Return [x, y] of the center of cell containing provided text 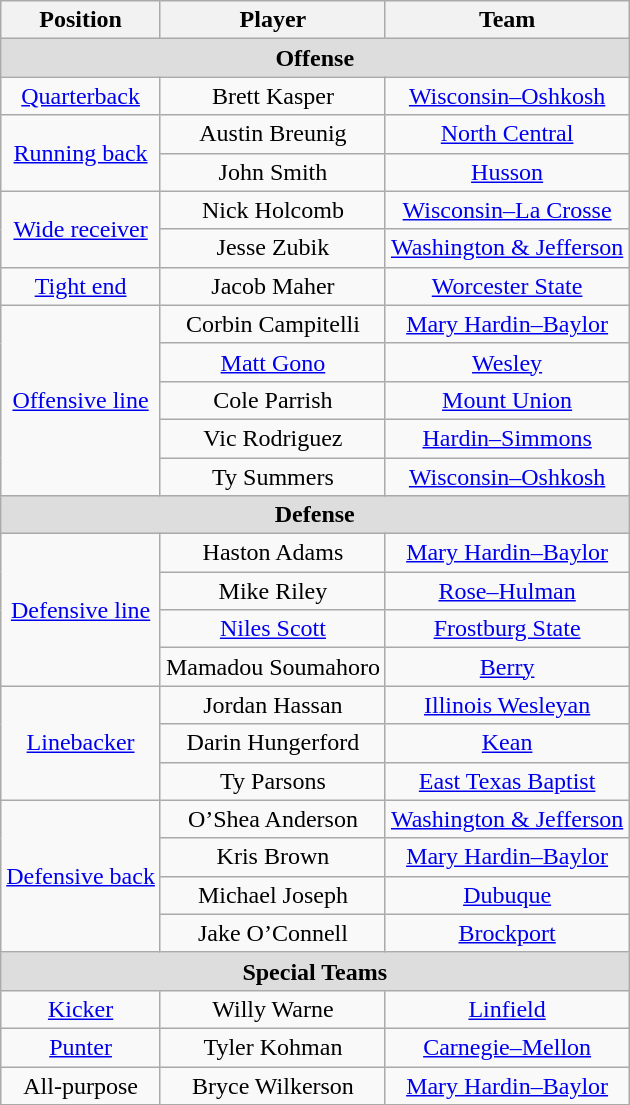
Jordan Hassan [272, 705]
Carnegie–Mellon [506, 1047]
Offense [315, 58]
Jacob Maher [272, 286]
Frostburg State [506, 629]
Rose–Hulman [506, 591]
Dubuque [506, 895]
Berry [506, 667]
Darin Hungerford [272, 743]
Jake O’Connell [272, 933]
Defensive line [81, 610]
Kean [506, 743]
North Central [506, 134]
East Texas Baptist [506, 781]
Jesse Zubik [272, 248]
Niles Scott [272, 629]
Kris Brown [272, 857]
Matt Gono [272, 362]
Defense [315, 515]
Ty Parsons [272, 781]
Kicker [81, 1009]
Mount Union [506, 400]
Brett Kasper [272, 96]
Michael Joseph [272, 895]
Bryce Wilkerson [272, 1085]
John Smith [272, 172]
All-purpose [81, 1085]
Special Teams [315, 971]
Wide receiver [81, 229]
Punter [81, 1047]
Husson [506, 172]
Player [272, 20]
Offensive line [81, 400]
Mike Riley [272, 591]
Tyler Kohman [272, 1047]
Position [81, 20]
Defensive back [81, 876]
Ty Summers [272, 477]
Worcester State [506, 286]
Haston Adams [272, 553]
Team [506, 20]
Wesley [506, 362]
Illinois Wesleyan [506, 705]
Willy Warne [272, 1009]
Cole Parrish [272, 400]
Tight end [81, 286]
Running back [81, 153]
Hardin–Simmons [506, 438]
Vic Rodriguez [272, 438]
O’Shea Anderson [272, 819]
Quarterback [81, 96]
Mamadou Soumahoro [272, 667]
Corbin Campitelli [272, 324]
Nick Holcomb [272, 210]
Linebacker [81, 743]
Linfield [506, 1009]
Brockport [506, 933]
Wisconsin–La Crosse [506, 210]
Austin Breunig [272, 134]
